Locate the cell with the specified text and output its (x, y) center coordinate. 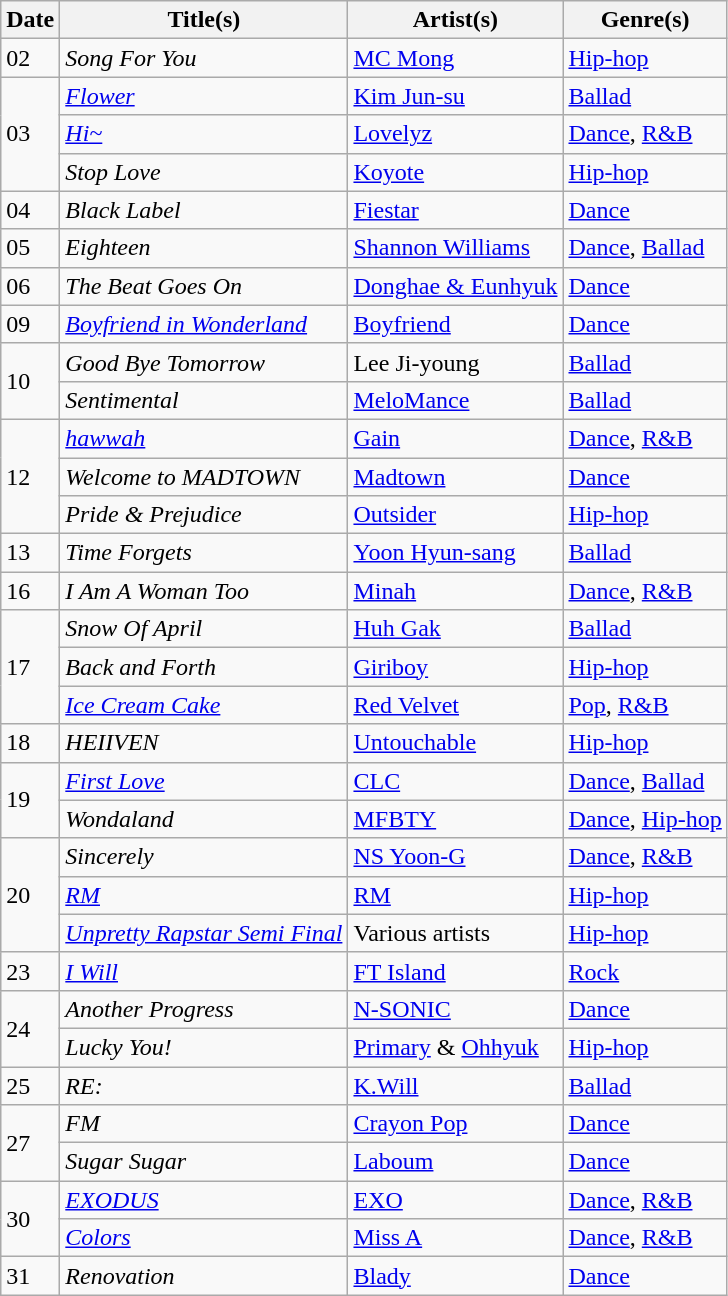
MFBTY (456, 819)
I Am A Woman Too (204, 591)
04 (30, 210)
Black Label (204, 210)
Lovelyz (456, 134)
Boyfriend in Wonderland (204, 324)
Dance, Hip-hop (645, 819)
Wondaland (204, 819)
24 (30, 1028)
Welcome to MADTOWN (204, 477)
23 (30, 971)
NS Yoon-G (456, 857)
Sentimental (204, 400)
N-SONIC (456, 1009)
31 (30, 1276)
20 (30, 895)
Song For You (204, 58)
Boyfriend (456, 324)
03 (30, 134)
EXODUS (204, 1200)
Minah (456, 591)
18 (30, 743)
Laboum (456, 1162)
Pride & Prejudice (204, 515)
Kim Jun-su (456, 96)
19 (30, 800)
06 (30, 286)
FM (204, 1124)
09 (30, 324)
Artist(s) (456, 20)
Pop, R&B (645, 705)
Ice Cream Cake (204, 705)
Shannon Williams (456, 248)
MeloMance (456, 400)
Colors (204, 1238)
Another Progress (204, 1009)
Back and Forth (204, 667)
10 (30, 381)
I Will (204, 971)
Outsider (456, 515)
Unpretty Rapstar Semi Final (204, 933)
Snow Of April (204, 629)
Stop Love (204, 172)
Donghae & Eunhyuk (456, 286)
Title(s) (204, 20)
MC Mong (456, 58)
EXO (456, 1200)
05 (30, 248)
Rock (645, 971)
02 (30, 58)
RE: (204, 1085)
Huh Gak (456, 629)
Time Forgets (204, 553)
Renovation (204, 1276)
hawwah (204, 438)
Primary & Ohhyuk (456, 1047)
30 (30, 1219)
First Love (204, 781)
HEIIVEN (204, 743)
Blady (456, 1276)
Fiestar (456, 210)
Eighteen (204, 248)
Genre(s) (645, 20)
12 (30, 476)
25 (30, 1085)
Crayon Pop (456, 1124)
27 (30, 1143)
Madtown (456, 477)
The Beat Goes On (204, 286)
Giriboy (456, 667)
17 (30, 667)
Sugar Sugar (204, 1162)
Sincerely (204, 857)
Red Velvet (456, 705)
Flower (204, 96)
Miss A (456, 1238)
16 (30, 591)
Yoon Hyun-sang (456, 553)
Hi~ (204, 134)
Date (30, 20)
Lee Ji-young (456, 362)
Koyote (456, 172)
CLC (456, 781)
K.Will (456, 1085)
Good Bye Tomorrow (204, 362)
FT Island (456, 971)
13 (30, 553)
Lucky You! (204, 1047)
Various artists (456, 933)
Gain (456, 438)
Untouchable (456, 743)
